Extract the [X, Y] coordinate from the center of the cell holding the provided text.  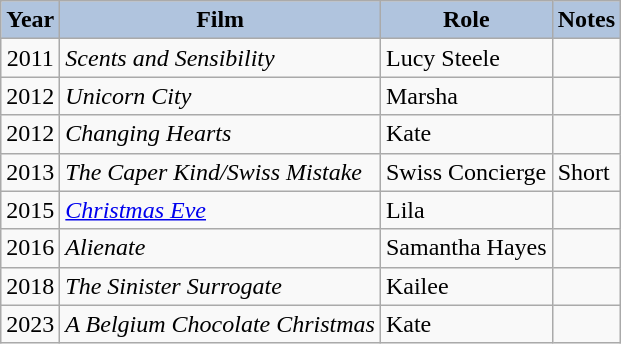
Swiss Concierge [466, 172]
The Sinister Surrogate [220, 286]
Samantha Hayes [466, 248]
Changing Hearts [220, 134]
Christmas Eve [220, 210]
The Caper Kind/Swiss Mistake [220, 172]
Unicorn City [220, 96]
Short [586, 172]
Kailee [466, 286]
Film [220, 20]
A Belgium Chocolate Christmas [220, 324]
Scents and Sensibility [220, 58]
Marsha [466, 96]
2016 [30, 248]
2018 [30, 286]
Role [466, 20]
2013 [30, 172]
Alienate [220, 248]
Lila [466, 210]
Lucy Steele [466, 58]
2011 [30, 58]
2023 [30, 324]
Notes [586, 20]
2015 [30, 210]
Year [30, 20]
